Detect which cell encompasses the target text, then output its [x, y] center coordinate. 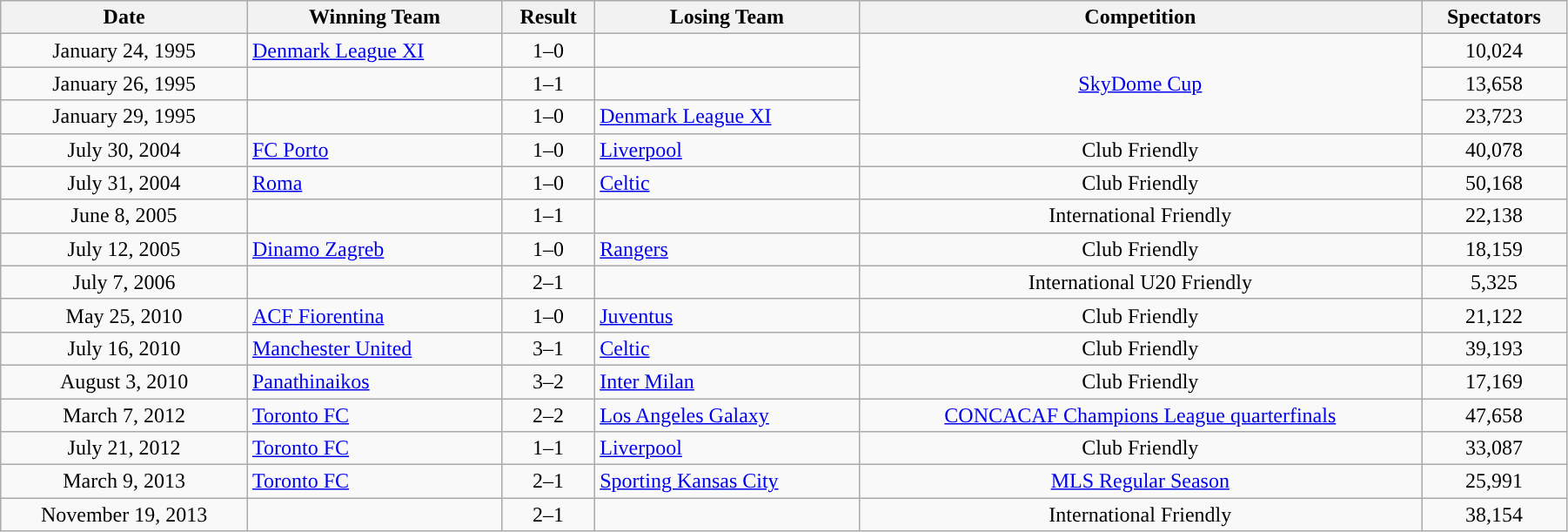
50,168 [1495, 183]
Date [124, 17]
40,078 [1495, 150]
13,658 [1495, 84]
August 3, 2010 [124, 381]
10,024 [1495, 51]
5,325 [1495, 282]
3–2 [548, 381]
Inter Milan [727, 381]
2–2 [548, 415]
Dinamo Zagreb [374, 249]
July 16, 2010 [124, 348]
21,122 [1495, 315]
Result [548, 17]
July 12, 2005 [124, 249]
18,159 [1495, 249]
Panathinaikos [374, 381]
International U20 Friendly [1140, 282]
March 9, 2013 [124, 481]
33,087 [1495, 448]
Rangers [727, 249]
Roma [374, 183]
Spectators [1495, 17]
39,193 [1495, 348]
MLS Regular Season [1140, 481]
March 7, 2012 [124, 415]
Juventus [727, 315]
July 21, 2012 [124, 448]
Losing Team [727, 17]
FC Porto [374, 150]
22,138 [1495, 216]
July 7, 2006 [124, 282]
17,169 [1495, 381]
Los Angeles Galaxy [727, 415]
Manchester United [374, 348]
47,658 [1495, 415]
Sporting Kansas City [727, 481]
38,154 [1495, 515]
ACF Fiorentina [374, 315]
Winning Team [374, 17]
3–1 [548, 348]
June 8, 2005 [124, 216]
23,723 [1495, 117]
Competition [1140, 17]
July 31, 2004 [124, 183]
January 29, 1995 [124, 117]
CONCACAF Champions League quarterfinals [1140, 415]
January 24, 1995 [124, 51]
January 26, 1995 [124, 84]
July 30, 2004 [124, 150]
November 19, 2013 [124, 515]
May 25, 2010 [124, 315]
SkyDome Cup [1140, 84]
25,991 [1495, 481]
